Identify which cell holds the provided text, then report its [x, y] central coordinate. 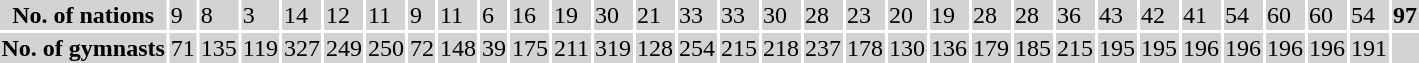
148 [458, 48]
8 [218, 15]
39 [494, 48]
237 [824, 48]
43 [1118, 15]
71 [182, 48]
135 [218, 48]
36 [1076, 15]
14 [302, 15]
249 [344, 48]
41 [1202, 15]
21 [656, 15]
211 [571, 48]
12 [344, 15]
3 [260, 15]
178 [866, 48]
319 [614, 48]
97 [1406, 15]
327 [302, 48]
20 [908, 15]
42 [1160, 15]
23 [866, 15]
119 [260, 48]
No. of gymnasts [83, 48]
16 [530, 15]
254 [698, 48]
191 [1370, 48]
185 [1034, 48]
72 [422, 48]
218 [782, 48]
6 [494, 15]
130 [908, 48]
175 [530, 48]
No. of nations [83, 15]
179 [992, 48]
136 [950, 48]
250 [386, 48]
128 [656, 48]
